Detect which cell encompasses the target text, then output its [x, y] center coordinate. 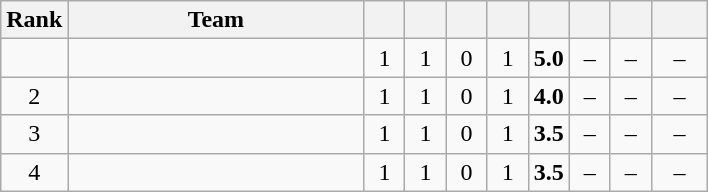
Team [216, 20]
Rank [34, 20]
4 [34, 172]
3 [34, 134]
5.0 [548, 58]
4.0 [548, 96]
2 [34, 96]
